Locate the cell with the specified text and output its [x, y] center coordinate. 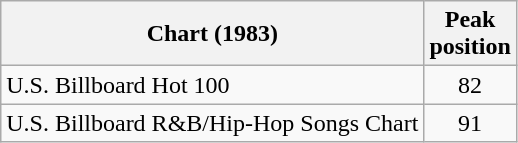
82 [470, 85]
U.S. Billboard Hot 100 [212, 85]
Chart (1983) [212, 34]
U.S. Billboard R&B/Hip-Hop Songs Chart [212, 123]
91 [470, 123]
Peakposition [470, 34]
